For the text-containing cell, return its midpoint in (x, y) coordinate format. 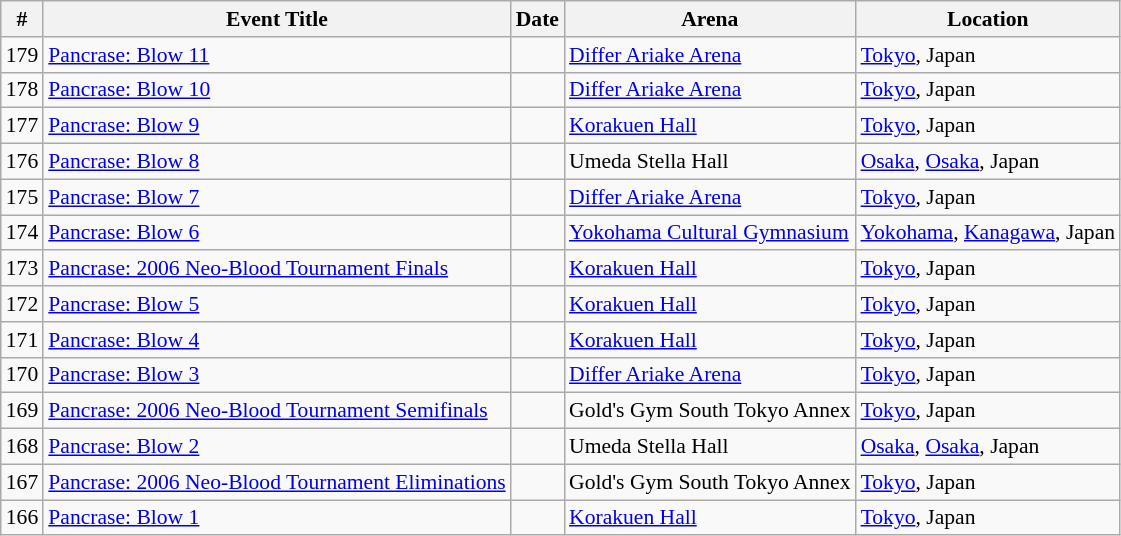
173 (22, 269)
Date (538, 19)
179 (22, 55)
174 (22, 233)
167 (22, 482)
Location (988, 19)
Pancrase: Blow 10 (276, 90)
Event Title (276, 19)
Pancrase: 2006 Neo-Blood Tournament Finals (276, 269)
Pancrase: 2006 Neo-Blood Tournament Semifinals (276, 411)
Pancrase: Blow 1 (276, 518)
Yokohama Cultural Gymnasium (710, 233)
Pancrase: Blow 4 (276, 340)
Pancrase: Blow 7 (276, 197)
# (22, 19)
172 (22, 304)
Pancrase: Blow 5 (276, 304)
Pancrase: Blow 3 (276, 375)
Pancrase: Blow 2 (276, 447)
Pancrase: Blow 6 (276, 233)
170 (22, 375)
Pancrase: 2006 Neo-Blood Tournament Eliminations (276, 482)
175 (22, 197)
168 (22, 447)
178 (22, 90)
Pancrase: Blow 8 (276, 162)
166 (22, 518)
Yokohama, Kanagawa, Japan (988, 233)
Pancrase: Blow 11 (276, 55)
Pancrase: Blow 9 (276, 126)
Arena (710, 19)
169 (22, 411)
176 (22, 162)
171 (22, 340)
177 (22, 126)
